Pinpoint the cell where the given text exists, returning its (X, Y) midpoint coordinate. 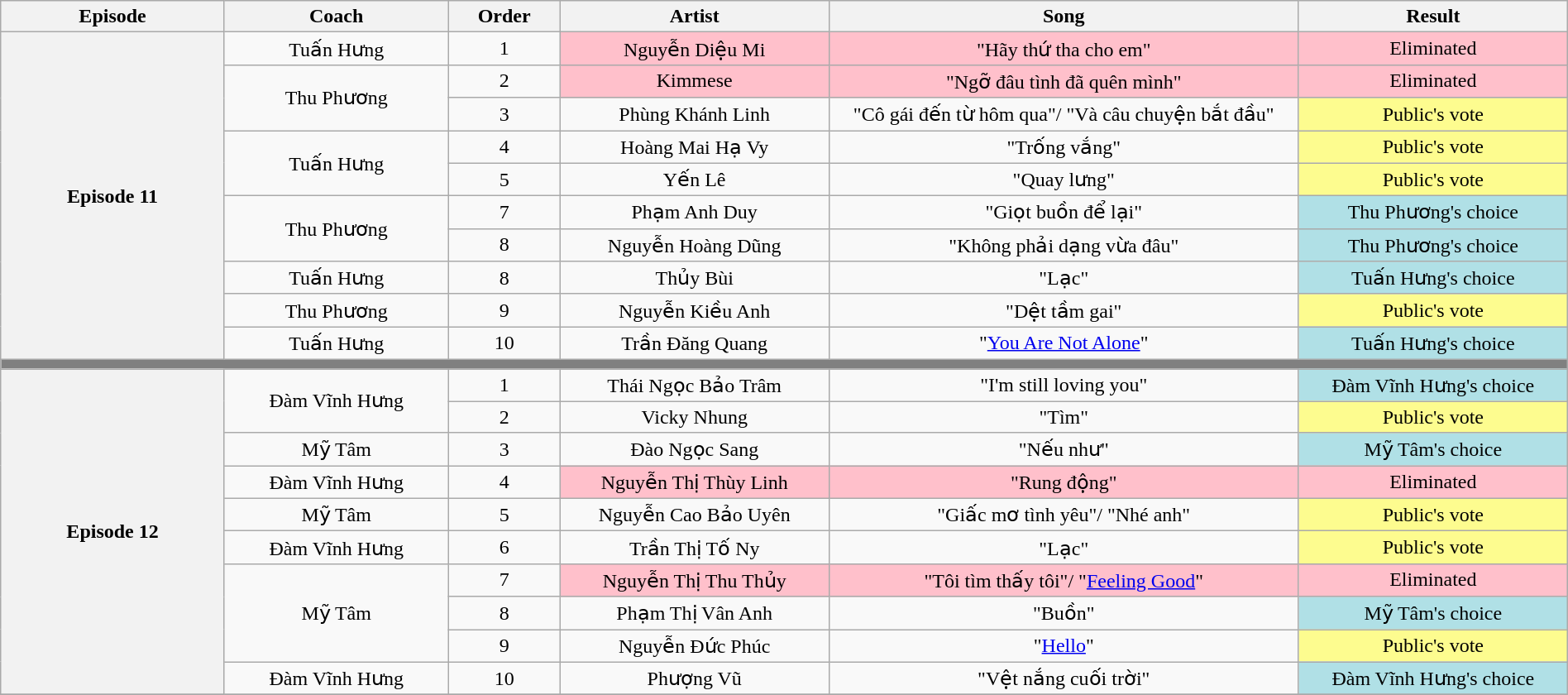
Artist (695, 17)
Episode 11 (112, 196)
Phạm Anh Duy (695, 213)
Coach (336, 17)
Order (504, 17)
"Không phải dạng vừa đâu" (1064, 245)
"Quay lưng" (1064, 180)
"Rung động" (1064, 482)
"Tôi tìm thấy tôi"/ "Feeling Good" (1064, 580)
Nguyễn Hoàng Dũng (695, 245)
"Buồn" (1064, 613)
"Vệt nắng cuối trời" (1064, 678)
"You Are Not Alone" (1064, 343)
Episode 12 (112, 532)
Vicky Nhung (695, 417)
Phượng Vũ (695, 678)
Trần Đăng Quang (695, 343)
6 (504, 548)
Kimmese (695, 81)
"Tìm" (1064, 417)
Phùng Khánh Linh (695, 114)
"Ngỡ đâu tình đã quên mình" (1064, 81)
Nguyễn Cao Bảo Uyên (695, 515)
"Dệt tầm gai" (1064, 310)
Episode (112, 17)
"Giọt buồn để lại" (1064, 213)
Song (1064, 17)
"Cô gái đến từ hôm qua"/ "Và câu chuyện bắt đầu" (1064, 114)
Nguyễn Kiều Anh (695, 310)
"Giấc mơ tình yêu"/ "Nhé anh" (1064, 515)
Thủy Bùi (695, 278)
Nguyễn Diệu Mi (695, 49)
Hoàng Mai Hạ Vy (695, 147)
Nguyễn Thị Thu Thủy (695, 580)
Trần Thị Tố Ny (695, 548)
Phạm Thị Vân Anh (695, 613)
Yến Lê (695, 180)
"I'm still loving you" (1064, 386)
Nguyễn Đức Phúc (695, 645)
Thái Ngọc Bảo Trâm (695, 386)
Result (1432, 17)
"Hello" (1064, 645)
Nguyễn Thị Thùy Linh (695, 482)
"Trống vắng" (1064, 147)
Đào Ngọc Sang (695, 449)
"Nếu như" (1064, 449)
"Hãy thứ tha cho em" (1064, 49)
